Search for the cell housing the specified text and yield its (X, Y) center coordinate. 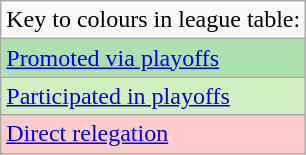
Key to colours in league table: (154, 20)
Participated in playoffs (154, 96)
Promoted via playoffs (154, 58)
Direct relegation (154, 134)
